Pinpoint the cell where the given text exists, returning its [X, Y] midpoint coordinate. 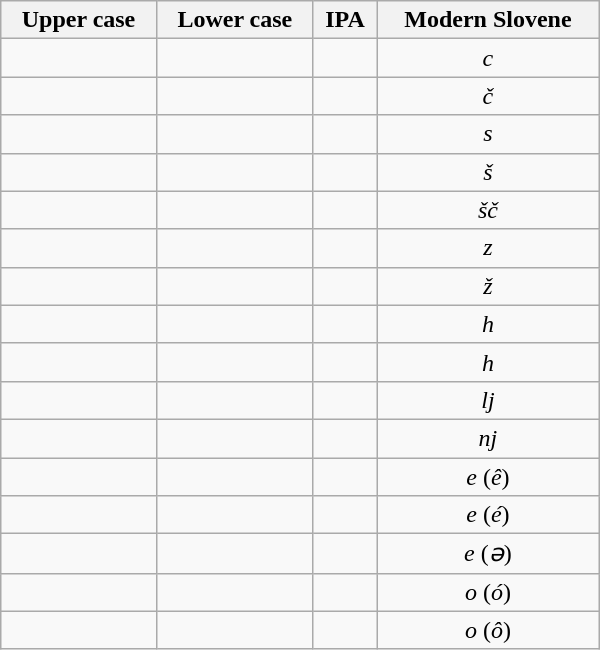
e (é) [488, 515]
z [488, 248]
lj [488, 400]
nj [488, 438]
c [488, 58]
e (ê) [488, 477]
š [488, 172]
o (ô) [488, 630]
s [488, 134]
o (ó) [488, 592]
šč [488, 210]
Lower case [234, 20]
ž [488, 286]
Upper case [79, 20]
IPA [344, 20]
č [488, 96]
Modern Slovene [488, 20]
e (ə) [488, 554]
